Identify which cell holds the provided text, then report its [X, Y] central coordinate. 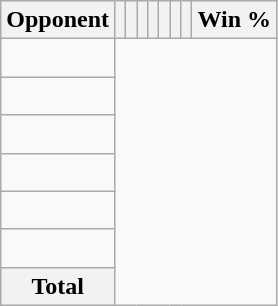
Total [58, 286]
Opponent [58, 20]
Win % [234, 20]
